Search for the cell housing the specified text and yield its [X, Y] center coordinate. 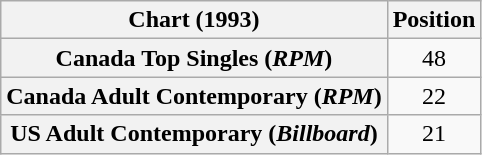
Chart (1993) [194, 20]
US Adult Contemporary (Billboard) [194, 134]
Position [434, 20]
48 [434, 58]
22 [434, 96]
21 [434, 134]
Canada Top Singles (RPM) [194, 58]
Canada Adult Contemporary (RPM) [194, 96]
